Extract the [X, Y] coordinate from the center of the cell holding the provided text.  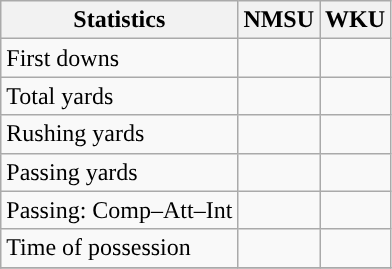
First downs [120, 58]
Passing: Comp–Att–Int [120, 210]
WKU [356, 20]
Passing yards [120, 172]
Statistics [120, 20]
NMSU [279, 20]
Total yards [120, 96]
Rushing yards [120, 134]
Time of possession [120, 248]
